Pinpoint the cell where the given text exists, returning its (x, y) midpoint coordinate. 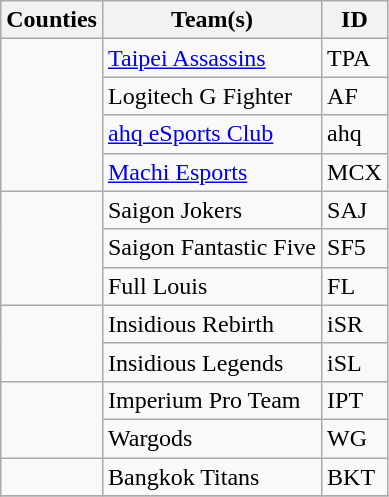
Insidious Legends (212, 362)
FL (355, 286)
iSR (355, 324)
ahq eSports Club (212, 134)
BKT (355, 477)
WG (355, 438)
Logitech G Fighter (212, 96)
Counties (52, 20)
SAJ (355, 210)
ahq (355, 134)
ID (355, 20)
MCX (355, 172)
Insidious Rebirth (212, 324)
Team(s) (212, 20)
AF (355, 96)
SF5 (355, 248)
Bangkok Titans (212, 477)
IPT (355, 400)
iSL (355, 362)
Taipei Assassins (212, 58)
Saigon Jokers (212, 210)
Imperium Pro Team (212, 400)
Wargods (212, 438)
Full Louis (212, 286)
TPA (355, 58)
Machi Esports (212, 172)
Saigon Fantastic Five (212, 248)
